Determine the [x, y] coordinate at the center of the cell enclosing the given text.  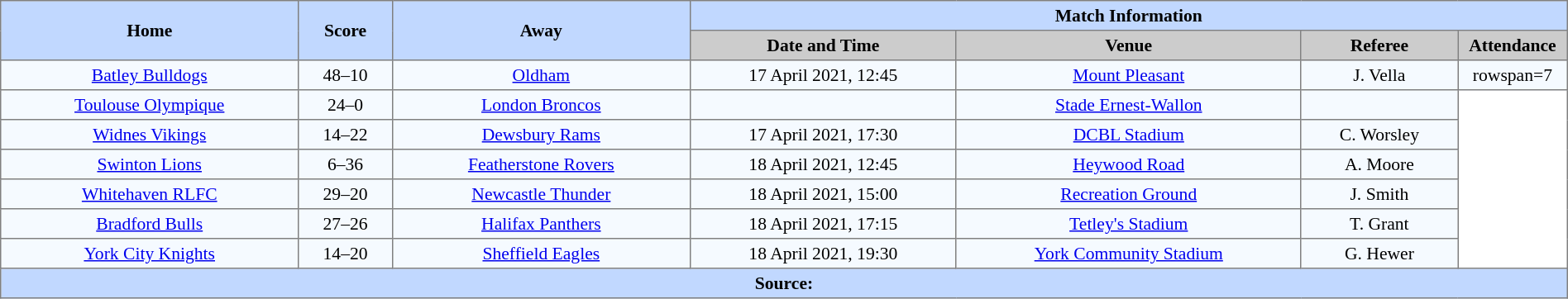
Heywood Road [1128, 164]
A. Moore [1379, 164]
York Community Stadium [1128, 254]
Bradford Bulls [150, 224]
Source: [784, 283]
Whitehaven RLFC [150, 194]
18 April 2021, 19:30 [823, 254]
Featherstone Rovers [541, 164]
18 April 2021, 12:45 [823, 164]
Oldham [541, 75]
Away [541, 31]
Referee [1379, 45]
T. Grant [1379, 224]
Venue [1128, 45]
18 April 2021, 15:00 [823, 194]
Dewsbury Rams [541, 135]
Toulouse Olympique [150, 105]
14–22 [346, 135]
Swinton Lions [150, 164]
Home [150, 31]
London Broncos [541, 105]
Widnes Vikings [150, 135]
29–20 [346, 194]
27–26 [346, 224]
Date and Time [823, 45]
Recreation Ground [1128, 194]
Stade Ernest-Wallon [1128, 105]
24–0 [346, 105]
York City Knights [150, 254]
G. Hewer [1379, 254]
6–36 [346, 164]
J. Smith [1379, 194]
DCBL Stadium [1128, 135]
Sheffield Eagles [541, 254]
48–10 [346, 75]
C. Worsley [1379, 135]
17 April 2021, 12:45 [823, 75]
Attendance [1513, 45]
17 April 2021, 17:30 [823, 135]
Score [346, 31]
rowspan=7 [1513, 75]
Tetley's Stadium [1128, 224]
J. Vella [1379, 75]
Halifax Panthers [541, 224]
Mount Pleasant [1128, 75]
Match Information [1128, 16]
Newcastle Thunder [541, 194]
Batley Bulldogs [150, 75]
18 April 2021, 17:15 [823, 224]
14–20 [346, 254]
